Provide the [X, Y] coordinate of the cell's center where the given text is located.  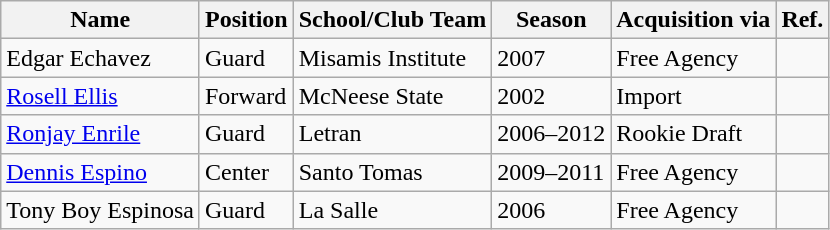
School/Club Team [392, 20]
Position [246, 20]
Import [694, 96]
Forward [246, 96]
Tony Boy Espinosa [100, 210]
2009–2011 [552, 172]
Edgar Echavez [100, 58]
McNeese State [392, 96]
Dennis Espino [100, 172]
2006 [552, 210]
Misamis Institute [392, 58]
Season [552, 20]
La Salle [392, 210]
Rookie Draft [694, 134]
2002 [552, 96]
Ronjay Enrile [100, 134]
Center [246, 172]
Name [100, 20]
2006–2012 [552, 134]
Acquisition via [694, 20]
Letran [392, 134]
Rosell Ellis [100, 96]
2007 [552, 58]
Ref. [802, 20]
Santo Tomas [392, 172]
